Return the [X, Y] coordinate for the center point of the cell that contains the specified text.  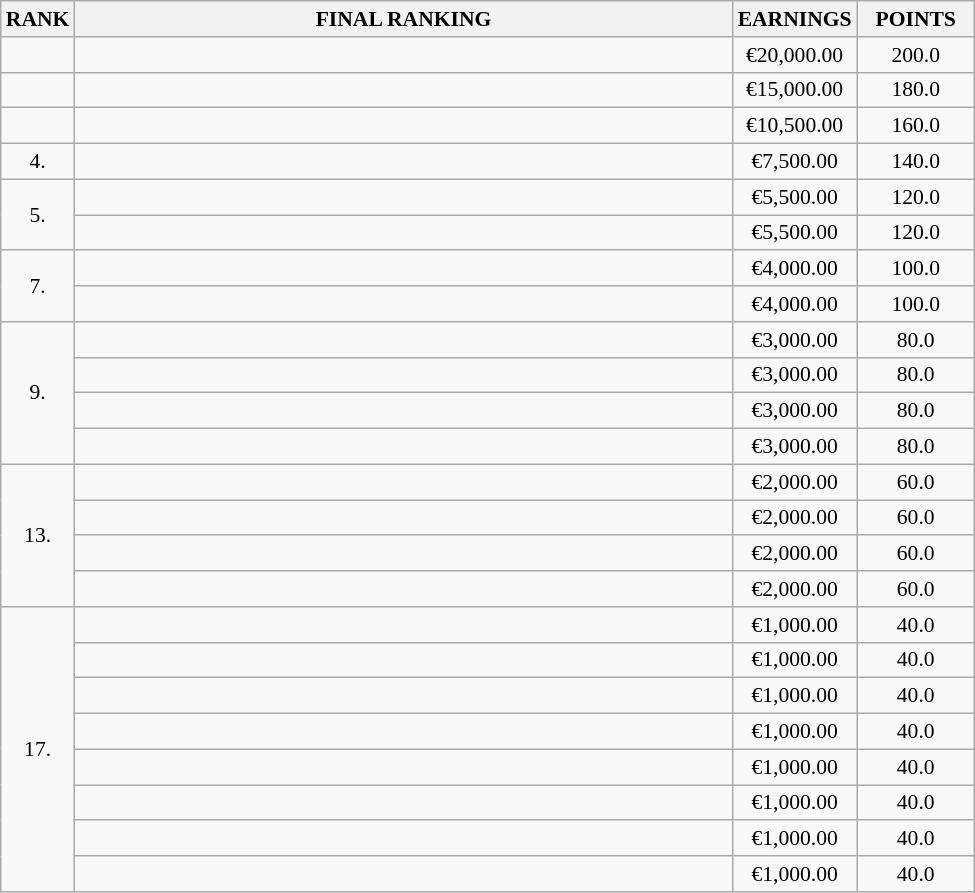
140.0 [916, 162]
€7,500.00 [795, 162]
EARNINGS [795, 19]
13. [38, 535]
200.0 [916, 55]
7. [38, 286]
€10,500.00 [795, 126]
€15,000.00 [795, 90]
9. [38, 393]
POINTS [916, 19]
4. [38, 162]
180.0 [916, 90]
17. [38, 750]
RANK [38, 19]
160.0 [916, 126]
FINAL RANKING [403, 19]
€20,000.00 [795, 55]
5. [38, 214]
